Output the [x, y] coordinate of the center of the cell containing the given text.  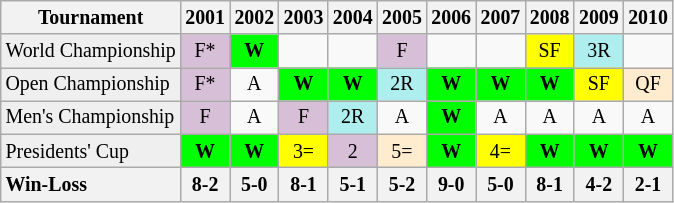
4= [500, 152]
Open Championship [91, 84]
2 [352, 152]
2010 [648, 18]
9-0 [452, 184]
2002 [254, 18]
5= [402, 152]
2-1 [648, 184]
2009 [598, 18]
Win-Loss [91, 184]
Tournament [91, 18]
5-1 [352, 184]
5-2 [402, 184]
2006 [452, 18]
Presidents' Cup [91, 152]
2004 [352, 18]
2003 [304, 18]
2001 [204, 18]
QF [648, 84]
4-2 [598, 184]
3= [304, 152]
World Championship [91, 50]
Men's Championship [91, 118]
8-2 [204, 184]
2007 [500, 18]
2008 [550, 18]
3R [598, 50]
2005 [402, 18]
